Find where the given text appears and provide that cell's center as (x, y) coordinate. 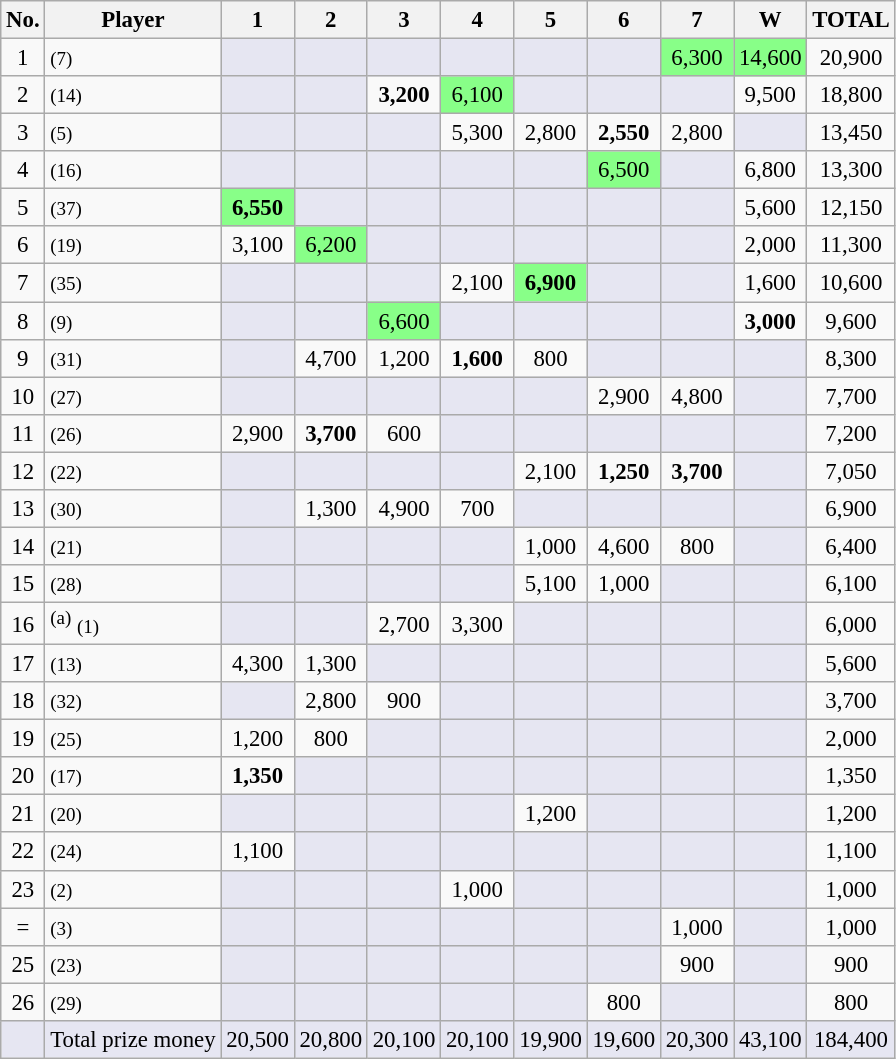
8 (23, 321)
18 (23, 701)
25 (23, 964)
9,500 (770, 95)
(7) (133, 58)
6,550 (258, 208)
(14) (133, 95)
(a) (1) (133, 623)
(2) (133, 889)
(21) (133, 546)
3,300 (478, 623)
(20) (133, 814)
600 (404, 433)
8,300 (851, 358)
2,700 (404, 623)
5,300 (478, 133)
5,100 (550, 584)
13,450 (851, 133)
1,250 (624, 471)
20,800 (330, 1040)
6,800 (770, 170)
23 (23, 889)
(32) (133, 701)
Player (133, 20)
17 (23, 664)
9,600 (851, 321)
20 (23, 776)
4,600 (624, 546)
19,900 (550, 1040)
(23) (133, 964)
4,300 (258, 664)
4,700 (330, 358)
(22) (133, 471)
15 (23, 584)
= (23, 927)
7,200 (851, 433)
11 (23, 433)
(29) (133, 1002)
7,700 (851, 396)
13 (23, 509)
22 (23, 852)
16 (23, 623)
(13) (133, 664)
(19) (133, 245)
6,500 (624, 170)
13,300 (851, 170)
26 (23, 1002)
4,900 (404, 509)
21 (23, 814)
No. (23, 20)
(16) (133, 170)
W (770, 20)
3,200 (404, 95)
10 (23, 396)
(30) (133, 509)
19,600 (624, 1040)
6,300 (696, 58)
6,600 (404, 321)
(9) (133, 321)
700 (478, 509)
TOTAL (851, 20)
11,300 (851, 245)
(31) (133, 358)
6,200 (330, 245)
(17) (133, 776)
14 (23, 546)
(28) (133, 584)
20,500 (258, 1040)
10,600 (851, 283)
3,000 (770, 321)
(5) (133, 133)
Total prize money (133, 1040)
(27) (133, 396)
20,900 (851, 58)
(26) (133, 433)
4,800 (696, 396)
43,100 (770, 1040)
(35) (133, 283)
2,550 (624, 133)
19 (23, 739)
6,000 (851, 623)
(37) (133, 208)
(25) (133, 739)
184,400 (851, 1040)
12 (23, 471)
7,050 (851, 471)
18,800 (851, 95)
6,400 (851, 546)
12,150 (851, 208)
3,100 (258, 245)
(3) (133, 927)
(24) (133, 852)
9 (23, 358)
20,300 (696, 1040)
14,600 (770, 58)
